Extract the (x, y) coordinate from the center of the cell holding the provided text.  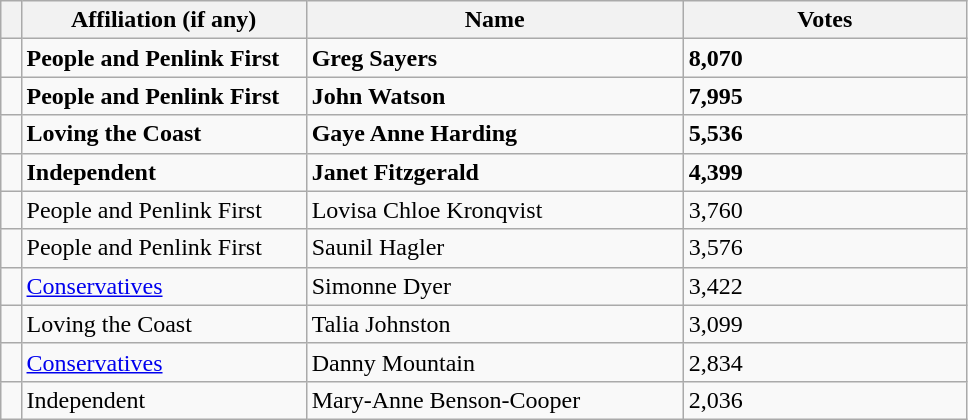
3,099 (824, 324)
Janet Fitzgerald (494, 172)
7,995 (824, 96)
Gaye Anne Harding (494, 134)
4,399 (824, 172)
Greg Sayers (494, 58)
3,576 (824, 248)
2,036 (824, 400)
Name (494, 20)
Simonne Dyer (494, 286)
Affiliation (if any) (164, 20)
3,422 (824, 286)
Talia Johnston (494, 324)
3,760 (824, 210)
Saunil Hagler (494, 248)
Lovisa Chloe Kronqvist (494, 210)
8,070 (824, 58)
Votes (824, 20)
John Watson (494, 96)
Danny Mountain (494, 362)
5,536 (824, 134)
2,834 (824, 362)
Mary-Anne Benson-Cooper (494, 400)
